For the text-containing cell, return its midpoint in (x, y) coordinate format. 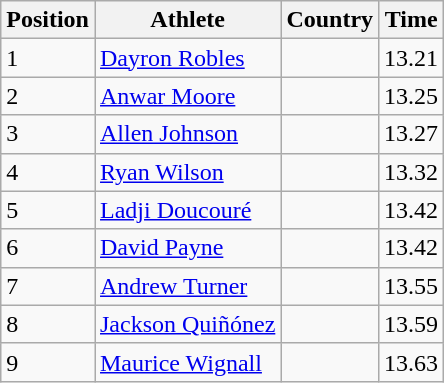
Jackson Quiñónez (187, 324)
Allen Johnson (187, 134)
7 (48, 286)
4 (48, 172)
13.32 (412, 172)
13.59 (412, 324)
8 (48, 324)
5 (48, 210)
Athlete (187, 20)
Ryan Wilson (187, 172)
Anwar Moore (187, 96)
6 (48, 248)
2 (48, 96)
9 (48, 362)
13.55 (412, 286)
Ladji Doucouré (187, 210)
Maurice Wignall (187, 362)
1 (48, 58)
Dayron Robles (187, 58)
13.27 (412, 134)
13.63 (412, 362)
Time (412, 20)
3 (48, 134)
Position (48, 20)
David Payne (187, 248)
Country (330, 20)
13.21 (412, 58)
13.25 (412, 96)
Andrew Turner (187, 286)
